Find where the given text appears and provide that cell's center as [x, y] coordinate. 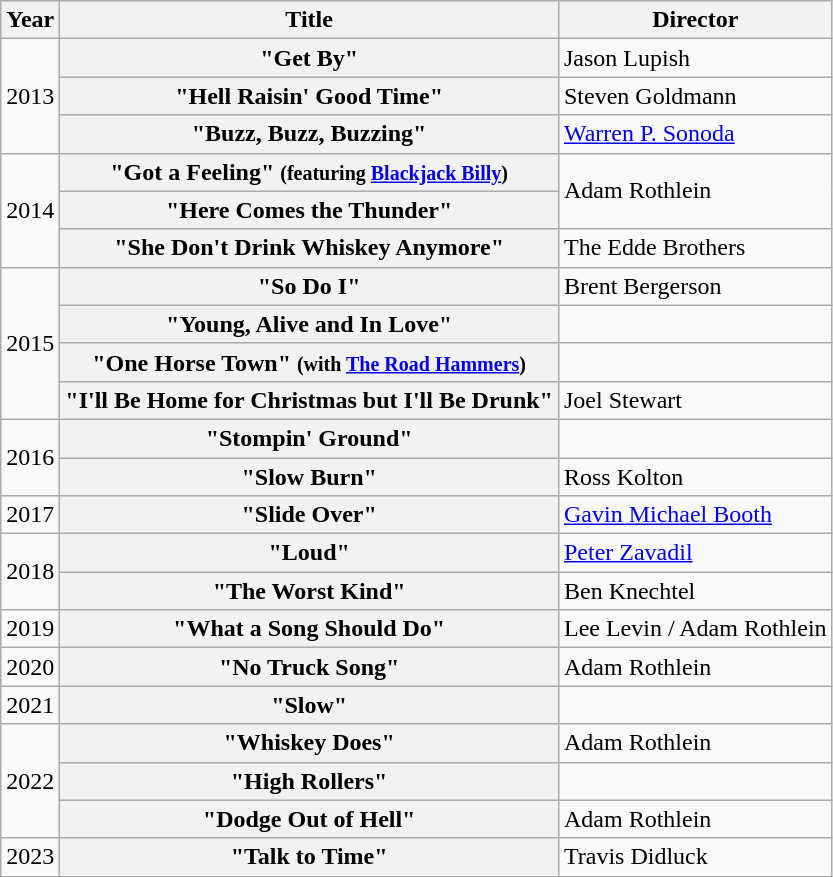
"Buzz, Buzz, Buzzing" [310, 134]
"Slow" [310, 705]
2021 [30, 705]
"Slide Over" [310, 515]
2016 [30, 457]
Joel Stewart [695, 400]
"So Do I" [310, 286]
The Edde Brothers [695, 248]
"No Truck Song" [310, 667]
Gavin Michael Booth [695, 515]
"Dodge Out of Hell" [310, 819]
"She Don't Drink Whiskey Anymore" [310, 248]
"What a Song Should Do" [310, 629]
Travis Didluck [695, 857]
"Got a Feeling" (featuring Blackjack Billy) [310, 172]
2022 [30, 781]
Brent Bergerson [695, 286]
Ben Knechtel [695, 591]
"High Rollers" [310, 781]
Director [695, 20]
"The Worst Kind" [310, 591]
Lee Levin / Adam Rothlein [695, 629]
Jason Lupish [695, 58]
"One Horse Town" (with The Road Hammers) [310, 362]
2017 [30, 515]
"Whiskey Does" [310, 743]
"Young, Alive and In Love" [310, 324]
2018 [30, 572]
2014 [30, 210]
"Stompin' Ground" [310, 438]
Peter Zavadil [695, 553]
Title [310, 20]
2019 [30, 629]
"Talk to Time" [310, 857]
"Get By" [310, 58]
Warren P. Sonoda [695, 134]
2013 [30, 96]
"Slow Burn" [310, 477]
"Here Comes the Thunder" [310, 210]
Year [30, 20]
"Loud" [310, 553]
2020 [30, 667]
Steven Goldmann [695, 96]
2015 [30, 343]
Ross Kolton [695, 477]
2023 [30, 857]
"I'll Be Home for Christmas but I'll Be Drunk" [310, 400]
"Hell Raisin' Good Time" [310, 96]
